Capture the cell that displays the provided text and extract its [X, Y] central coordinate. 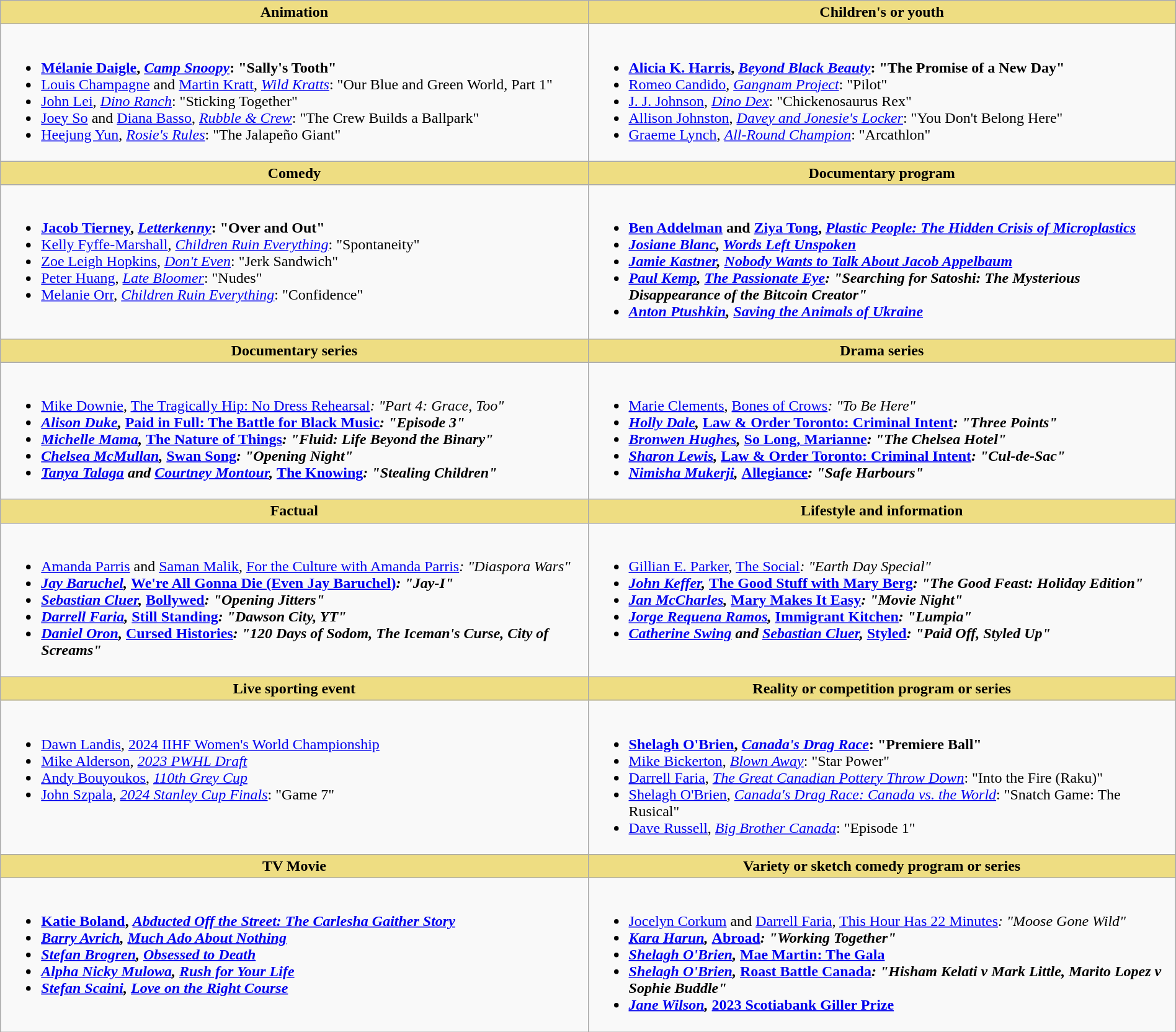
Lifestyle and information [882, 511]
Documentary program [882, 173]
TV Movie [294, 866]
Documentary series [294, 350]
Factual [294, 511]
Variety or sketch comedy program or series [882, 866]
Reality or competition program or series [882, 688]
Children's or youth [882, 12]
Drama series [882, 350]
Live sporting event [294, 688]
Animation [294, 12]
Comedy [294, 173]
